Return the (X, Y) coordinate for the center point of the cell that contains the specified text.  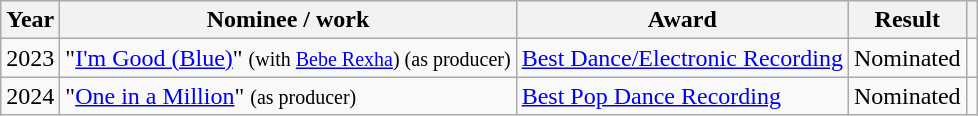
"One in a Million" (as producer) (288, 96)
Award (682, 20)
Best Pop Dance Recording (682, 96)
Result (907, 20)
"I'm Good (Blue)" (with Bebe Rexha) (as producer) (288, 58)
Nominee / work (288, 20)
2023 (30, 58)
Best Dance/Electronic Recording (682, 58)
Year (30, 20)
2024 (30, 96)
